Find where the given text appears and provide that cell's center as [x, y] coordinate. 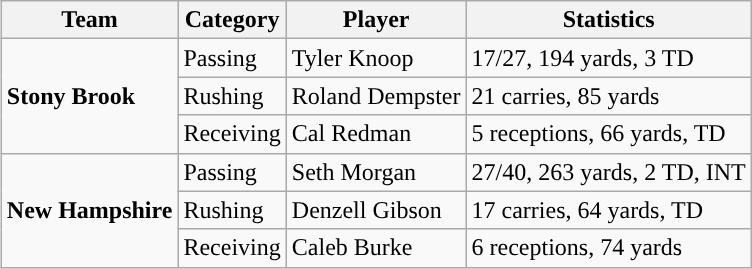
17 carries, 64 yards, TD [608, 210]
5 receptions, 66 yards, TD [608, 134]
Team [90, 20]
6 receptions, 74 yards [608, 248]
Roland Dempster [376, 96]
Statistics [608, 20]
21 carries, 85 yards [608, 96]
Denzell Gibson [376, 210]
Stony Brook [90, 96]
Caleb Burke [376, 248]
New Hampshire [90, 210]
Category [232, 20]
27/40, 263 yards, 2 TD, INT [608, 172]
Seth Morgan [376, 172]
17/27, 194 yards, 3 TD [608, 58]
Cal Redman [376, 134]
Player [376, 20]
Tyler Knoop [376, 58]
